Return (X, Y) of the center of cell containing provided text 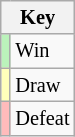
Draw (42, 85)
Defeat (42, 118)
Win (42, 51)
Key (38, 17)
